Detect which cell encompasses the target text, then output its (x, y) center coordinate. 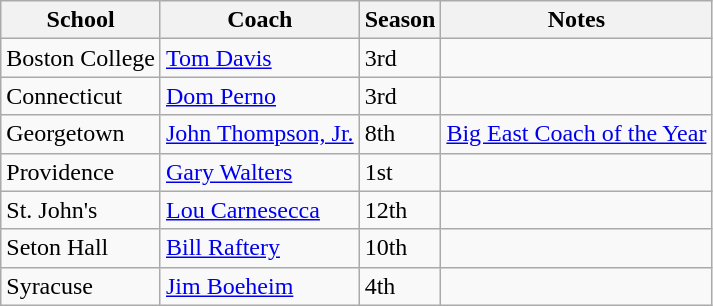
School (81, 20)
Seton Hall (81, 248)
1st (400, 172)
Notes (576, 20)
Dom Perno (260, 96)
12th (400, 210)
Syracuse (81, 286)
10th (400, 248)
Jim Boeheim (260, 286)
4th (400, 286)
Georgetown (81, 134)
Tom Davis (260, 58)
Season (400, 20)
Lou Carnesecca (260, 210)
8th (400, 134)
Bill Raftery (260, 248)
Gary Walters (260, 172)
Connecticut (81, 96)
Coach (260, 20)
St. John's (81, 210)
Big East Coach of the Year (576, 134)
John Thompson, Jr. (260, 134)
Providence (81, 172)
Boston College (81, 58)
